Extract the (X, Y) coordinate from the center of the cell holding the provided text.  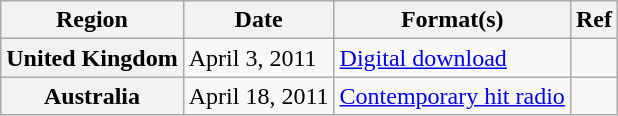
Contemporary hit radio (452, 96)
Date (258, 20)
Australia (92, 96)
Region (92, 20)
April 3, 2011 (258, 58)
Ref (594, 20)
Format(s) (452, 20)
April 18, 2011 (258, 96)
United Kingdom (92, 58)
Digital download (452, 58)
